From the cell containing the given text, extract its center point as (X, Y) coordinate. 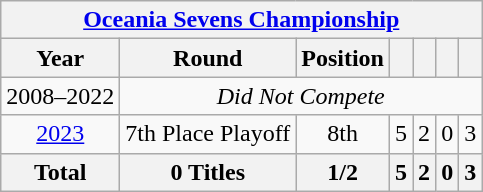
Round (208, 58)
2008–2022 (60, 96)
2023 (60, 134)
8th (343, 134)
1/2 (343, 172)
Oceania Sevens Championship (242, 20)
Position (343, 58)
Did Not Compete (301, 96)
7th Place Playoff (208, 134)
Total (60, 172)
Year (60, 58)
0 Titles (208, 172)
